Return the (X, Y) coordinate for the center point of the cell that contains the specified text.  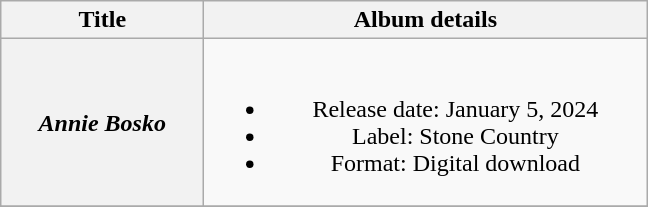
Title (102, 20)
Album details (426, 20)
Annie Bosko (102, 122)
Release date: January 5, 2024Label: Stone CountryFormat: Digital download (426, 122)
